Search for the cell housing the specified text and yield its [X, Y] center coordinate. 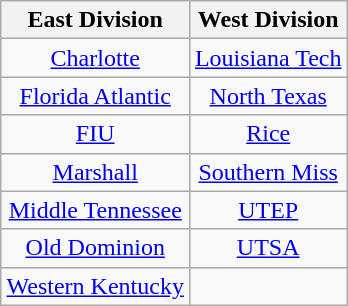
FIU [95, 134]
Charlotte [95, 58]
Southern Miss [268, 172]
Florida Atlantic [95, 96]
East Division [95, 20]
Rice [268, 134]
Louisiana Tech [268, 58]
North Texas [268, 96]
West Division [268, 20]
UTSA [268, 248]
Middle Tennessee [95, 210]
Western Kentucky [95, 286]
UTEP [268, 210]
Old Dominion [95, 248]
Marshall [95, 172]
